Extract the [X, Y] coordinate from the center of the cell holding the provided text.  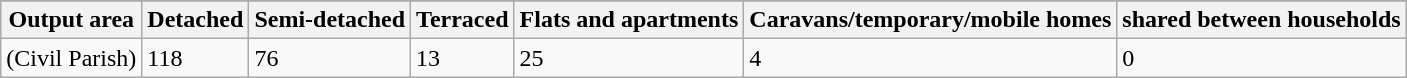
Flats and apartments [629, 20]
Terraced [462, 20]
shared between households [1262, 20]
Detached [196, 20]
4 [930, 58]
76 [330, 58]
13 [462, 58]
Semi-detached [330, 20]
(Civil Parish) [72, 58]
25 [629, 58]
Caravans/temporary/mobile homes [930, 20]
0 [1262, 58]
118 [196, 58]
Output area [72, 20]
